For the text-containing cell, return its midpoint in [X, Y] coordinate format. 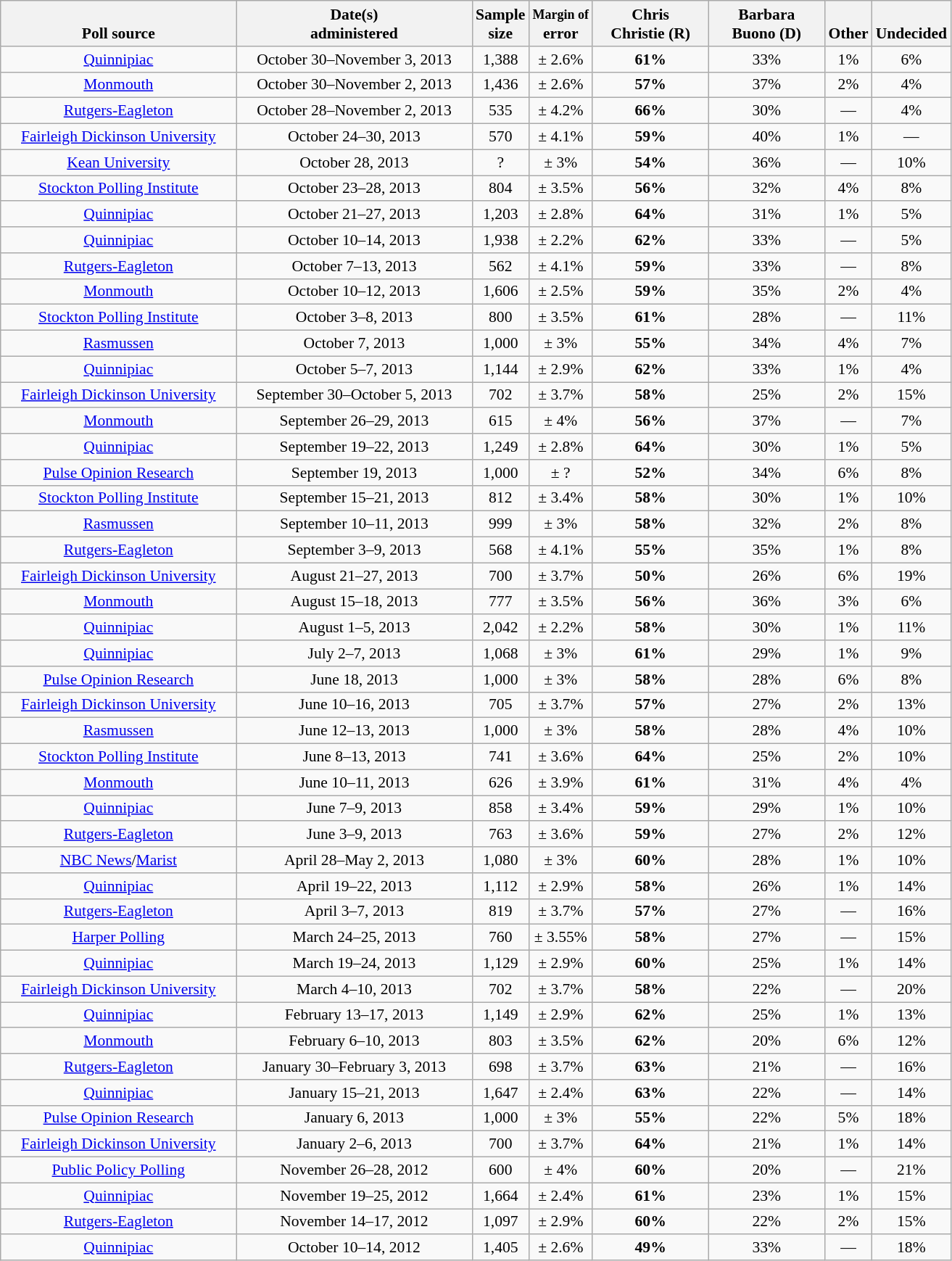
568 [500, 550]
Other [848, 23]
March 19–24, 2013 [354, 964]
November 19–25, 2012 [354, 1196]
23% [766, 1196]
June 18, 2013 [354, 679]
1,203 [500, 215]
1,068 [500, 653]
August 15–18, 2013 [354, 602]
600 [500, 1170]
June 10–11, 2013 [354, 782]
Public Policy Polling [119, 1170]
October 10–14, 2013 [354, 240]
October 7, 2013 [354, 344]
Date(s)administered [354, 23]
October 28, 2013 [354, 162]
777 [500, 602]
741 [500, 757]
1,112 [500, 886]
9% [911, 653]
October 21–27, 2013 [354, 215]
705 [500, 705]
January 15–21, 2013 [354, 1093]
BarbaraBuono (D) [766, 23]
June 7–9, 2013 [354, 809]
October 30–November 3, 2013 [354, 59]
1,938 [500, 240]
562 [500, 266]
October 10–12, 2013 [354, 292]
3% [848, 602]
819 [500, 911]
1,097 [500, 1222]
September 3–9, 2013 [354, 550]
Kean University [119, 162]
August 21–27, 2013 [354, 576]
49% [650, 1248]
812 [500, 498]
September 19, 2013 [354, 473]
October 7–13, 2013 [354, 266]
Harper Polling [119, 938]
1,405 [500, 1248]
April 19–22, 2013 [354, 886]
November 26–28, 2012 [354, 1170]
September 19–22, 2013 [354, 447]
± 3.55% [560, 938]
July 2–7, 2013 [354, 653]
1,144 [500, 369]
50% [650, 576]
763 [500, 835]
1,388 [500, 59]
804 [500, 189]
Samplesize [500, 23]
999 [500, 524]
March 4–10, 2013 [354, 989]
October 28–November 2, 2013 [354, 111]
1,149 [500, 1015]
1,664 [500, 1196]
February 13–17, 2013 [354, 1015]
September 10–11, 2013 [354, 524]
1,647 [500, 1093]
April 28–May 2, 2013 [354, 860]
October 3–8, 2013 [354, 318]
June 10–16, 2013 [354, 705]
40% [766, 137]
September 30–October 5, 2013 [354, 395]
November 14–17, 2012 [354, 1222]
858 [500, 809]
1,080 [500, 860]
± 2.5% [560, 292]
2,042 [500, 628]
June 8–13, 2013 [354, 757]
19% [911, 576]
June 3–9, 2013 [354, 835]
March 24–25, 2013 [354, 938]
1,249 [500, 447]
October 5–7, 2013 [354, 369]
803 [500, 1041]
April 3–7, 2013 [354, 911]
September 26–29, 2013 [354, 421]
NBC News/Marist [119, 860]
626 [500, 782]
January 30–February 3, 2013 [354, 1067]
Margin oferror [560, 23]
January 6, 2013 [354, 1118]
Poll source [119, 23]
August 1–5, 2013 [354, 628]
800 [500, 318]
± 4.2% [560, 111]
January 2–6, 2013 [354, 1144]
? [500, 162]
54% [650, 162]
± 3.9% [560, 782]
52% [650, 473]
October 30–November 2, 2013 [354, 85]
760 [500, 938]
1,606 [500, 292]
Undecided [911, 23]
66% [650, 111]
535 [500, 111]
615 [500, 421]
September 15–21, 2013 [354, 498]
October 23–28, 2013 [354, 189]
October 10–14, 2012 [354, 1248]
1,129 [500, 964]
1,436 [500, 85]
June 12–13, 2013 [354, 731]
± ? [560, 473]
698 [500, 1067]
October 24–30, 2013 [354, 137]
February 6–10, 2013 [354, 1041]
570 [500, 137]
ChrisChristie (R) [650, 23]
